For the text-containing cell, return its midpoint in [X, Y] coordinate format. 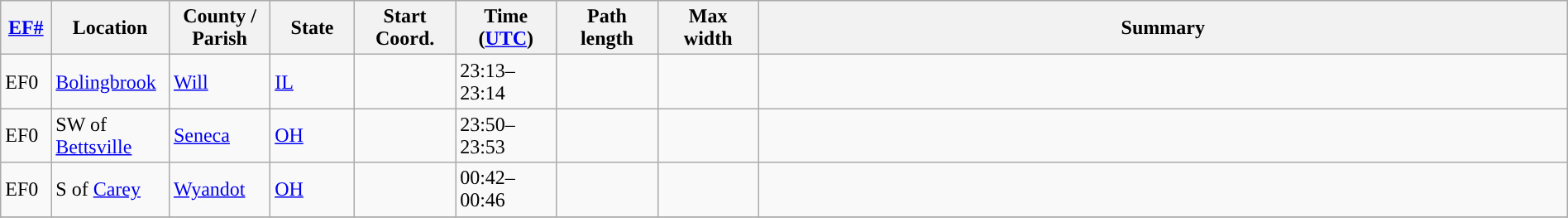
Path length [607, 28]
County / Parish [219, 28]
Bolingbrook [111, 81]
S of Carey [111, 189]
Will [219, 81]
SW of Bettsville [111, 136]
Max width [708, 28]
Summary [1163, 28]
State [313, 28]
Time (UTC) [506, 28]
Location [111, 28]
23:50–23:53 [506, 136]
23:13–23:14 [506, 81]
IL [313, 81]
EF# [26, 28]
00:42–00:46 [506, 189]
Seneca [219, 136]
Wyandot [219, 189]
Start Coord. [404, 28]
